Pinpoint the cell where the given text exists, returning its (X, Y) midpoint coordinate. 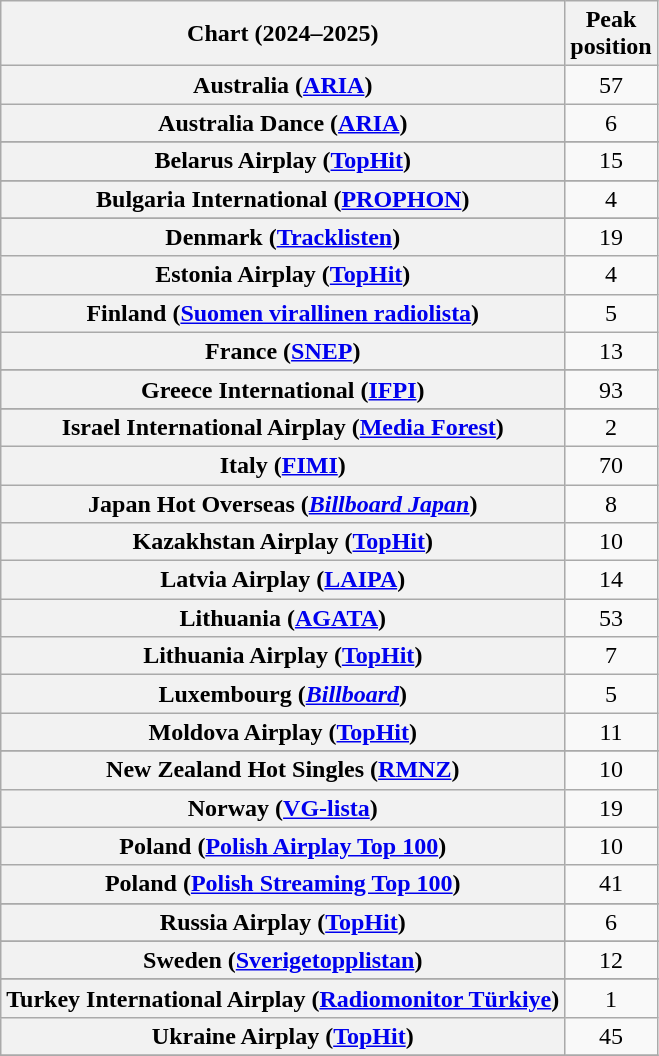
53 (611, 618)
Turkey International Airplay (Radiomonitor Türkiye) (283, 998)
Latvia Airplay (LAIPA) (283, 580)
Sweden (Sverigetopplistan) (283, 960)
Moldova Airplay (TopHit) (283, 732)
Lithuania (AGATA) (283, 618)
Israel International Airplay (Media Forest) (283, 427)
Luxembourg (Billboard) (283, 694)
15 (611, 161)
Belarus Airplay (TopHit) (283, 161)
Italy (FIMI) (283, 465)
13 (611, 351)
Kazakhstan Airplay (TopHit) (283, 542)
57 (611, 85)
Peakposition (611, 34)
45 (611, 1036)
Norway (VG-lista) (283, 808)
Chart (2024–2025) (283, 34)
Australia (ARIA) (283, 85)
8 (611, 503)
93 (611, 389)
Poland (Polish Airplay Top 100) (283, 846)
Greece International (IFPI) (283, 389)
Russia Airplay (TopHit) (283, 922)
2 (611, 427)
France (SNEP) (283, 351)
Ukraine Airplay (TopHit) (283, 1036)
70 (611, 465)
1 (611, 998)
14 (611, 580)
Finland (Suomen virallinen radiolista) (283, 313)
7 (611, 656)
New Zealand Hot Singles (RMNZ) (283, 770)
41 (611, 884)
Japan Hot Overseas (Billboard Japan) (283, 503)
Australia Dance (ARIA) (283, 123)
Denmark (Tracklisten) (283, 237)
Estonia Airplay (TopHit) (283, 275)
Poland (Polish Streaming Top 100) (283, 884)
Lithuania Airplay (TopHit) (283, 656)
12 (611, 960)
11 (611, 732)
Bulgaria International (PROPHON) (283, 199)
